Return [X, Y] of the center of cell containing provided text 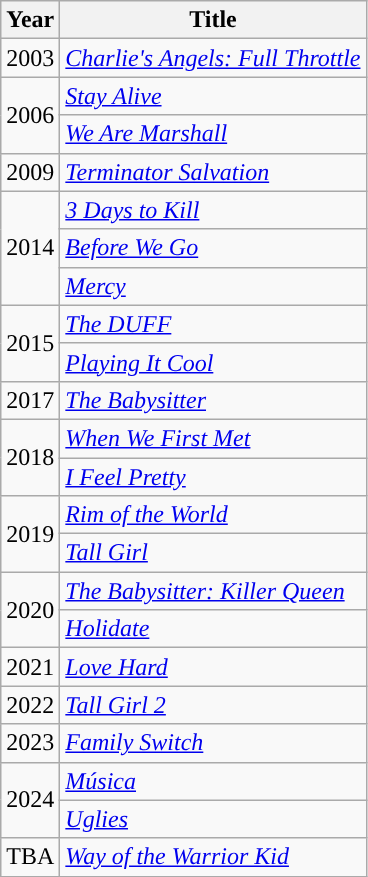
Mercy [213, 286]
2006 [30, 115]
Terminator Salvation [213, 172]
3 Days to Kill [213, 210]
When We First Met [213, 438]
Charlie's Angels: Full Throttle [213, 58]
Stay Alive [213, 96]
2015 [30, 343]
We Are Marshall [213, 134]
Rim of the World [213, 515]
2022 [30, 705]
2020 [30, 610]
Tall Girl 2 [213, 705]
Year [30, 20]
The DUFF [213, 324]
Way of the Warrior Kid [213, 857]
2018 [30, 457]
The Babysitter [213, 400]
Playing It Cool [213, 362]
2024 [30, 800]
2014 [30, 248]
TBA [30, 857]
The Babysitter: Killer Queen [213, 591]
2017 [30, 400]
Tall Girl [213, 553]
Before We Go [213, 248]
2009 [30, 172]
2023 [30, 743]
I Feel Pretty [213, 477]
Title [213, 20]
2021 [30, 667]
2019 [30, 534]
Love Hard [213, 667]
Música [213, 781]
Family Switch [213, 743]
Holidate [213, 629]
Uglies [213, 819]
2003 [30, 58]
